Return (X, Y) of the center of cell containing provided text 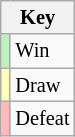
Win (42, 51)
Key (38, 17)
Defeat (42, 118)
Draw (42, 85)
